Find where the given text appears and provide that cell's center as (X, Y) coordinate. 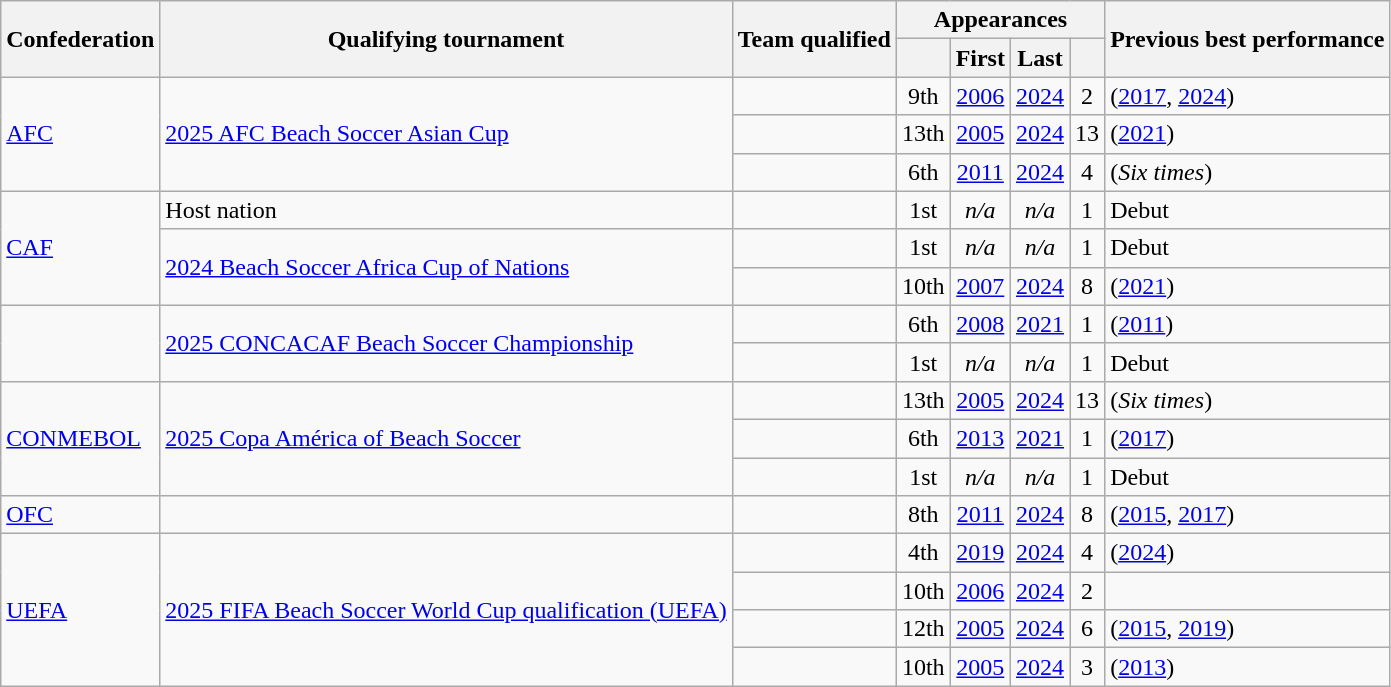
Team qualified (814, 39)
(2024) (1248, 553)
Appearances (1000, 20)
Confederation (80, 39)
2007 (980, 286)
12th (923, 629)
Qualifying tournament (446, 39)
2008 (980, 324)
AFC (80, 134)
(2013) (1248, 667)
UEFA (80, 610)
2025 CONCACAF Beach Soccer Championship (446, 343)
9th (923, 96)
2024 Beach Soccer Africa Cup of Nations (446, 267)
8th (923, 515)
(2015, 2019) (1248, 629)
4th (923, 553)
(2015, 2017) (1248, 515)
(2011) (1248, 324)
First (980, 58)
2025 AFC Beach Soccer Asian Cup (446, 134)
(2017, 2024) (1248, 96)
2025 FIFA Beach Soccer World Cup qualification (UEFA) (446, 610)
CONMEBOL (80, 438)
Last (1040, 58)
2025 Copa América of Beach Soccer (446, 438)
6 (1088, 629)
2013 (980, 438)
Host nation (446, 210)
3 (1088, 667)
OFC (80, 515)
(2017) (1248, 438)
Previous best performance (1248, 39)
2019 (980, 553)
CAF (80, 248)
